Pinpoint the cell where the given text exists, returning its (X, Y) midpoint coordinate. 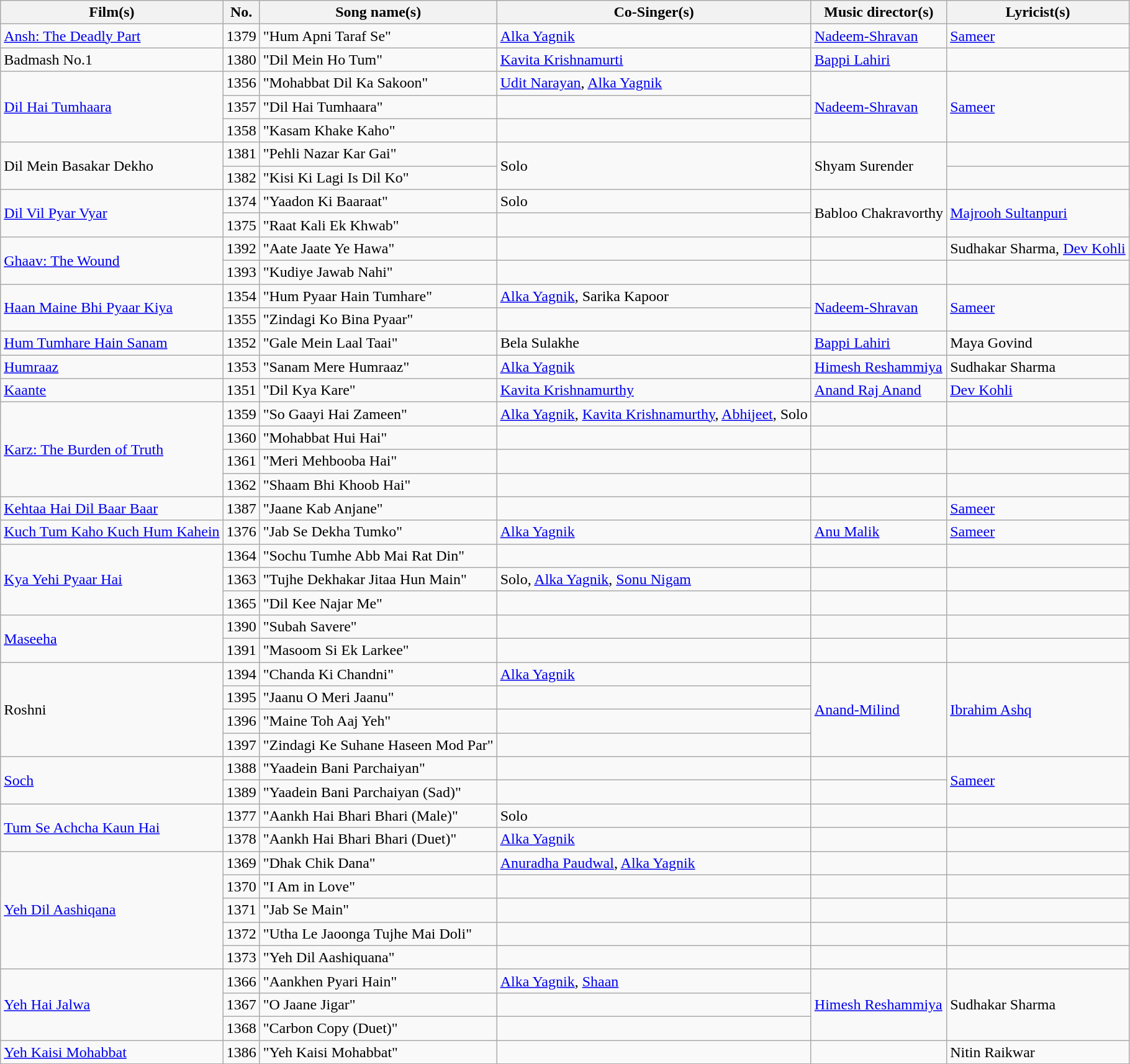
Roshni (112, 709)
Co-Singer(s) (654, 12)
1387 (241, 508)
1397 (241, 745)
1354 (241, 296)
Kya Yehi Pyaar Hai (112, 579)
Bela Sulakhe (654, 343)
1395 (241, 698)
"Kudiye Jawab Nahi" (378, 272)
1362 (241, 485)
Maya Govind (1038, 343)
"Yaadein Bani Parchaiyan (Sad)" (378, 792)
"O Jaane Jigar" (378, 1004)
1391 (241, 650)
1393 (241, 272)
Alka Yagnik, Kavita Krishnamurthy, Abhijeet, Solo (654, 414)
1365 (241, 603)
"Zindagi Ke Suhane Haseen Mod Par" (378, 745)
"Utha Le Jaoonga Tujhe Mai Doli" (378, 934)
Nitin Raikwar (1038, 1052)
Kaante (112, 390)
Ibrahim Ashq (1038, 709)
Alka Yagnik, Shaan (654, 981)
"Gale Mein Laal Taai" (378, 343)
Anuradha Paudwal, Alka Yagnik (654, 863)
"Shaam Bhi Khoob Hai" (378, 485)
Kuch Tum Kaho Kuch Hum Kahein (112, 532)
"Dil Mein Ho Tum" (378, 60)
"Jaane Kab Anjane" (378, 508)
1377 (241, 816)
1380 (241, 60)
"Maine Toh Aaj Yeh" (378, 721)
1358 (241, 130)
Solo, Alka Yagnik, Sonu Nigam (654, 579)
"Yeh Kaisi Mohabbat" (378, 1052)
"Sanam Mere Humraaz" (378, 367)
"Masoom Si Ek Larkee" (378, 650)
Dil Mein Basakar Dekho (112, 166)
"Mohabbat Hui Hai" (378, 438)
1369 (241, 863)
1363 (241, 579)
"Kasam Khake Kaho" (378, 130)
"Pehli Nazar Kar Gai" (378, 154)
1361 (241, 461)
1352 (241, 343)
1396 (241, 721)
1355 (241, 320)
Badmash No.1 (112, 60)
"Yaadon Ki Baaraat" (378, 201)
"Yaadein Bani Parchaiyan" (378, 769)
Ansh: The Deadly Part (112, 36)
1374 (241, 201)
Haan Maine Bhi Pyaar Kiya (112, 308)
1359 (241, 414)
Music director(s) (879, 12)
Ghaav: The Wound (112, 260)
1368 (241, 1028)
"So Gaayi Hai Zameen" (378, 414)
1364 (241, 556)
1386 (241, 1052)
Song name(s) (378, 12)
"Chanda Ki Chandni" (378, 674)
"Meri Mehbooba Hai" (378, 461)
Alka Yagnik, Sarika Kapoor (654, 296)
Dil Hai Tumhaara (112, 107)
1392 (241, 248)
"Aankhen Pyari Hain" (378, 981)
"Sochu Tumhe Abb Mai Rat Din" (378, 556)
Humraaz (112, 367)
Lyricist(s) (1038, 12)
Babloo Chakravorthy (879, 213)
1388 (241, 769)
"Zindagi Ko Bina Pyaar" (378, 320)
"Jab Se Main" (378, 910)
"Hum Pyaar Hain Tumhare" (378, 296)
"Dil Kee Najar Me" (378, 603)
"Aankh Hai Bhari Bhari (Duet)" (378, 839)
1376 (241, 532)
"Yeh Dil Aashiquana" (378, 957)
"Carbon Copy (Duet)" (378, 1028)
1382 (241, 178)
1390 (241, 626)
Anand Raj Anand (879, 390)
1375 (241, 225)
1356 (241, 83)
"Mohabbat Dil Ka Sakoon" (378, 83)
"Jab Se Dekha Tumko" (378, 532)
"Raat Kali Ek Khwab" (378, 225)
Udit Narayan, Alka Yagnik (654, 83)
"Kisi Ki Lagi Is Dil Ko" (378, 178)
Yeh Hai Jalwa (112, 1004)
Shyam Surender (879, 166)
Yeh Kaisi Mohabbat (112, 1052)
Anand-Milind (879, 709)
Kavita Krishnamurti (654, 60)
"Dhak Chik Dana" (378, 863)
1372 (241, 934)
"I Am in Love" (378, 886)
Tum Se Achcha Kaun Hai (112, 827)
"Jaanu O Meri Jaanu" (378, 698)
Dev Kohli (1038, 390)
"Aankh Hai Bhari Bhari (Male)" (378, 816)
Hum Tumhare Hain Sanam (112, 343)
No. (241, 12)
1370 (241, 886)
1373 (241, 957)
1351 (241, 390)
"Dil Hai Tumhaara" (378, 107)
Dil Vil Pyar Vyar (112, 213)
Soch (112, 780)
Karz: The Burden of Truth (112, 449)
"Aate Jaate Ye Hawa" (378, 248)
1378 (241, 839)
1360 (241, 438)
1394 (241, 674)
Kehtaa Hai Dil Baar Baar (112, 508)
1381 (241, 154)
Anu Malik (879, 532)
1357 (241, 107)
"Hum Apni Taraf Se" (378, 36)
1353 (241, 367)
Yeh Dil Aashiqana (112, 910)
Maseeha (112, 638)
Film(s) (112, 12)
1367 (241, 1004)
1389 (241, 792)
Kavita Krishnamurthy (654, 390)
1366 (241, 981)
1379 (241, 36)
Sudhakar Sharma, Dev Kohli (1038, 248)
Majrooh Sultanpuri (1038, 213)
"Dil Kya Kare" (378, 390)
1371 (241, 910)
"Subah Savere" (378, 626)
"Tujhe Dekhakar Jitaa Hun Main" (378, 579)
